Detect which cell encompasses the target text, then output its (X, Y) center coordinate. 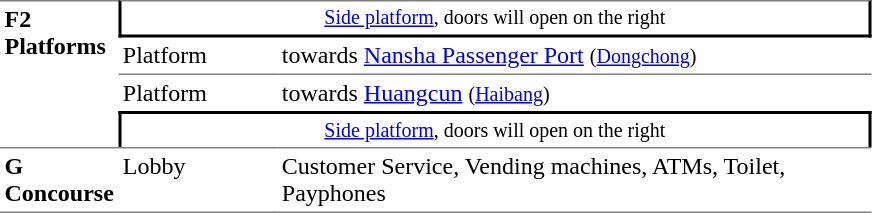
Lobby (198, 180)
F2Platforms (59, 74)
towards Nansha Passenger Port (Dongchong) (574, 57)
towards Huangcun (Haibang) (574, 93)
Customer Service, Vending machines, ATMs, Toilet, Payphones (574, 180)
GConcourse (59, 180)
